Provide the (x, y) coordinate of the cell's center where the given text is located.  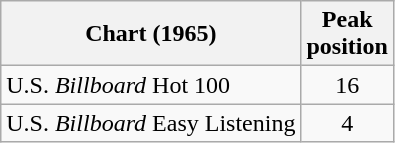
16 (347, 85)
U.S. Billboard Hot 100 (151, 85)
U.S. Billboard Easy Listening (151, 123)
4 (347, 123)
Chart (1965) (151, 34)
Peakposition (347, 34)
